Detect which cell encompasses the target text, then output its [x, y] center coordinate. 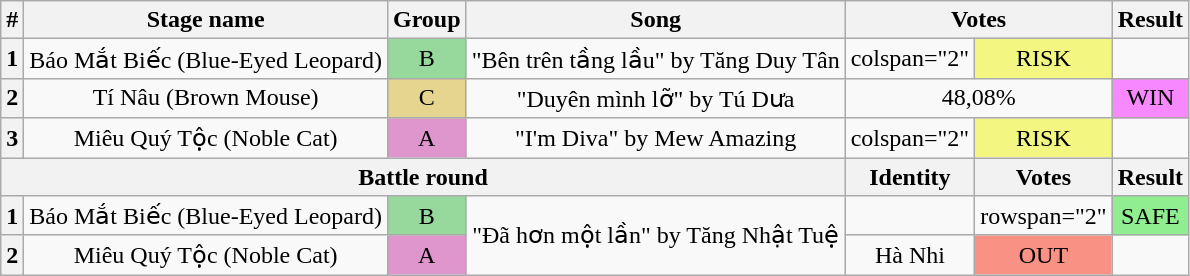
rowspan="2" [1044, 216]
Battle round [423, 177]
3 [12, 138]
"Bên trên tầng lầu" by Tăng Duy Tân [656, 59]
SAFE [1150, 216]
48,08% [978, 98]
Song [656, 20]
"Đã hơn một lần" by Tăng Nhật Tuệ [656, 236]
Hà Nhi [910, 255]
# [12, 20]
C [426, 98]
"I'm Diva" by Mew Amazing [656, 138]
Group [426, 20]
Identity [910, 177]
"Duyên mình lỡ" by Tú Dưa [656, 98]
OUT [1044, 255]
Stage name [206, 20]
WIN [1150, 98]
Tí Nâu (Brown Mouse) [206, 98]
